Locate the cell with the specified text and output its (x, y) center coordinate. 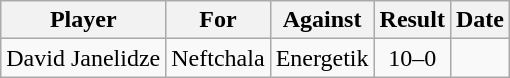
For (218, 20)
Player (84, 20)
Result (412, 20)
Energetik (322, 58)
Against (322, 20)
Date (480, 20)
10–0 (412, 58)
David Janelidze (84, 58)
Neftchala (218, 58)
